Capture the cell that displays the provided text and extract its [x, y] central coordinate. 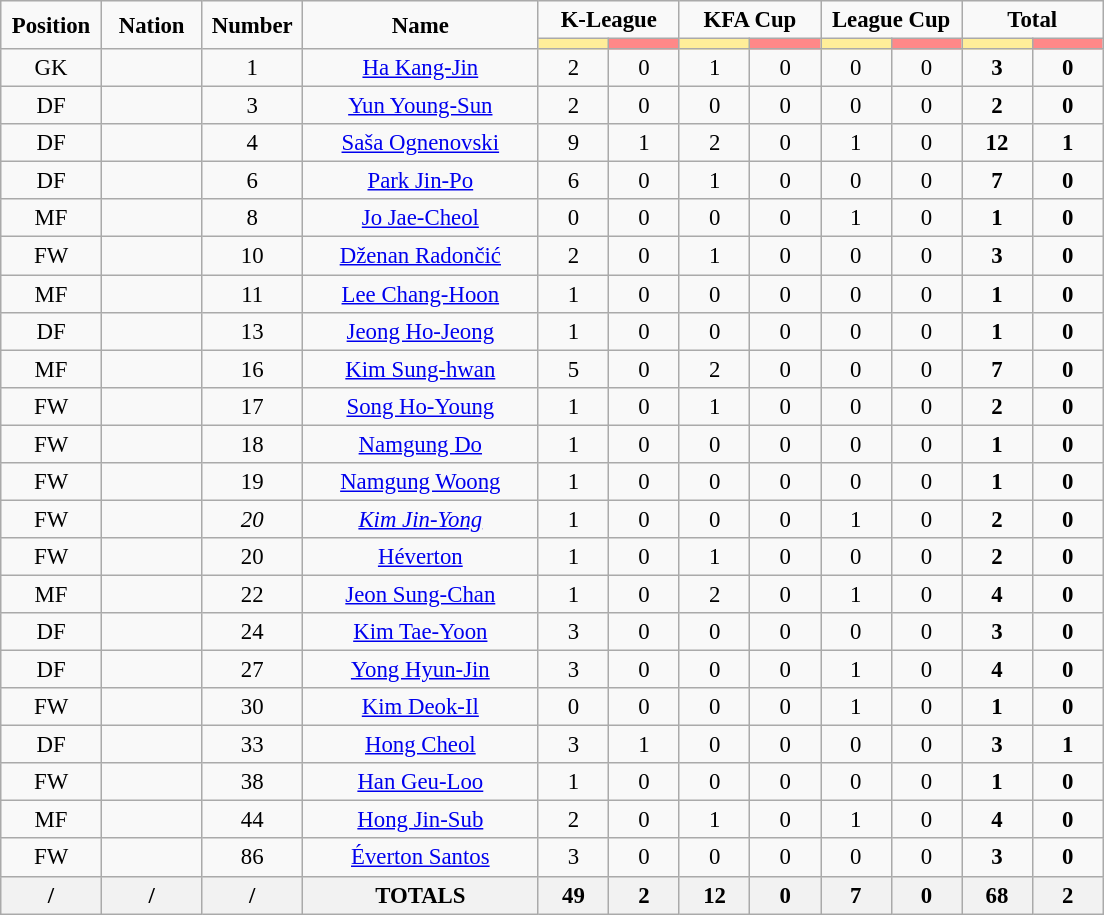
Name [421, 25]
Namgung Do [421, 444]
Éverton Santos [421, 858]
17 [252, 406]
Position [52, 25]
KFA Cup [750, 20]
Namgung Woong [421, 482]
K-League [608, 20]
Kim Tae-Yoon [421, 632]
Héverton [421, 557]
27 [252, 670]
22 [252, 594]
Hong Jin-Sub [421, 820]
33 [252, 745]
Song Ho-Young [421, 406]
49 [574, 895]
9 [574, 143]
Saša Ognenovski [421, 143]
Han Geu-Loo [421, 782]
30 [252, 707]
Kim Deok-Il [421, 707]
86 [252, 858]
19 [252, 482]
13 [252, 331]
18 [252, 444]
Dženan Radončić [421, 256]
Yun Young-Sun [421, 106]
League Cup [890, 20]
10 [252, 256]
38 [252, 782]
Ha Kang-Jin [421, 68]
Kim Jin-Yong [421, 519]
8 [252, 219]
Hong Cheol [421, 745]
5 [574, 369]
Jeong Ho-Jeong [421, 331]
TOTALS [421, 895]
Total [1032, 20]
16 [252, 369]
Jeon Sung-Chan [421, 594]
44 [252, 820]
Park Jin-Po [421, 181]
Kim Sung-hwan [421, 369]
Jo Jae-Cheol [421, 219]
Nation [152, 25]
GK [52, 68]
Number [252, 25]
24 [252, 632]
Yong Hyun-Jin [421, 670]
Lee Chang-Hoon [421, 294]
68 [998, 895]
11 [252, 294]
